Scan for the cell matching the given text and deliver its [x, y] coordinate at center. 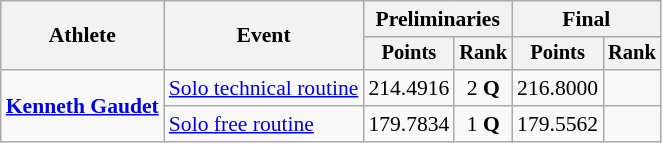
214.4916 [408, 88]
Solo technical routine [264, 88]
Event [264, 36]
Kenneth Gaudet [82, 106]
2 Q [483, 88]
Athlete [82, 36]
Final [586, 19]
179.5562 [558, 124]
Solo free routine [264, 124]
179.7834 [408, 124]
216.8000 [558, 88]
Preliminaries [438, 19]
1 Q [483, 124]
